From the cell containing the given text, extract its center point as (X, Y) coordinate. 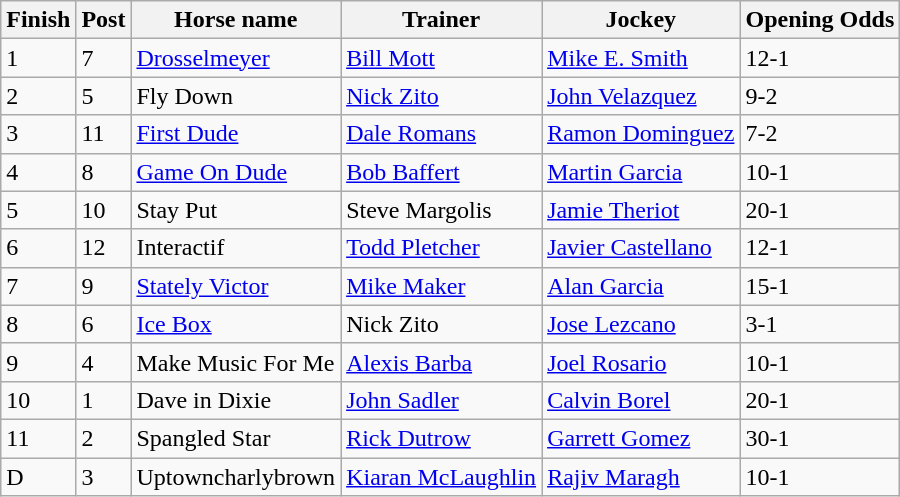
Opening Odds (820, 20)
12 (104, 248)
Joel Rosario (641, 362)
Uptowncharlybrown (236, 477)
Javier Castellano (641, 248)
Steve Margolis (442, 210)
3-1 (820, 324)
Stately Victor (236, 286)
Dale Romans (442, 134)
Drosselmeyer (236, 58)
Jockey (641, 20)
Ramon Dominguez (641, 134)
30-1 (820, 438)
7-2 (820, 134)
Bill Mott (442, 58)
John Velazquez (641, 96)
Horse name (236, 20)
First Dude (236, 134)
Mike Maker (442, 286)
Game On Dude (236, 172)
Fly Down (236, 96)
9-2 (820, 96)
John Sadler (442, 400)
Alexis Barba (442, 362)
Jose Lezcano (641, 324)
Make Music For Me (236, 362)
Todd Pletcher (442, 248)
Bob Baffert (442, 172)
Kiaran McLaughlin (442, 477)
Martin Garcia (641, 172)
Spangled Star (236, 438)
Interactif (236, 248)
Calvin Borel (641, 400)
Post (104, 20)
Finish (38, 20)
Rick Dutrow (442, 438)
Ice Box (236, 324)
Garrett Gomez (641, 438)
Alan Garcia (641, 286)
Stay Put (236, 210)
Trainer (442, 20)
Mike E. Smith (641, 58)
D (38, 477)
Dave in Dixie (236, 400)
Rajiv Maragh (641, 477)
Jamie Theriot (641, 210)
15-1 (820, 286)
